Find where the given text appears and provide that cell's center as (X, Y) coordinate. 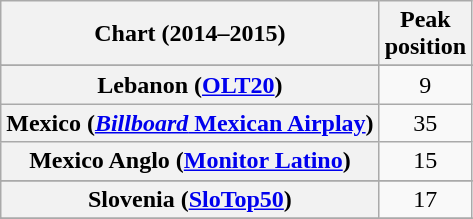
Mexico (Billboard Mexican Airplay) (190, 123)
15 (425, 161)
Peakposition (425, 34)
Slovenia (SloTop50) (190, 199)
Mexico Anglo (Monitor Latino) (190, 161)
Lebanon (OLT20) (190, 85)
17 (425, 199)
9 (425, 85)
Chart (2014–2015) (190, 34)
35 (425, 123)
